Locate the cell with the specified text and output its (x, y) center coordinate. 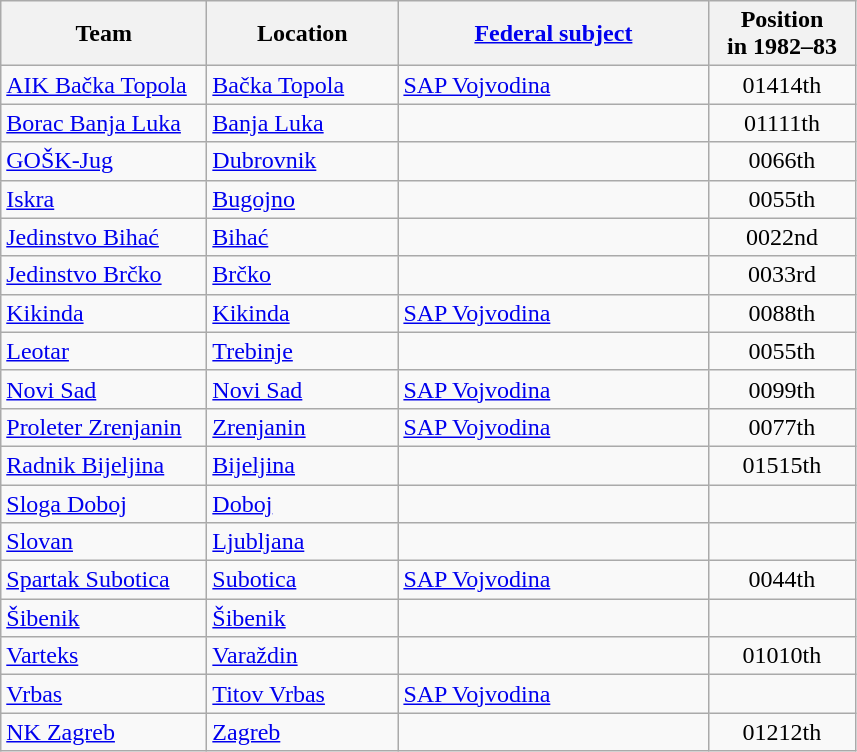
Federal subject (554, 34)
0077th (782, 427)
Team (104, 34)
Jedinstvo Bihać (104, 237)
Banja Luka (302, 123)
01414th (782, 85)
GOŠK-Jug (104, 161)
Spartak Subotica (104, 580)
0066th (782, 161)
Borac Banja Luka (104, 123)
AIK Bačka Topola (104, 85)
Dubrovnik (302, 161)
0099th (782, 389)
Trebinje (302, 351)
01212th (782, 732)
01111th (782, 123)
Location (302, 34)
0044th (782, 580)
Jedinstvo Brčko (104, 275)
Proleter Zrenjanin (104, 427)
0022nd (782, 237)
Bugojno (302, 199)
Zagreb (302, 732)
0033rd (782, 275)
0088th (782, 313)
Bihać (302, 237)
Varaždin (302, 656)
Positionin 1982–83 (782, 34)
01515th (782, 465)
Bačka Topola (302, 85)
Doboj (302, 503)
01010th (782, 656)
NK Zagreb (104, 732)
Bijeljina (302, 465)
Iskra (104, 199)
Titov Vrbas (302, 694)
Leotar (104, 351)
Varteks (104, 656)
Slovan (104, 542)
Brčko (302, 275)
Subotica (302, 580)
Ljubljana (302, 542)
Zrenjanin (302, 427)
Vrbas (104, 694)
Radnik Bijeljina (104, 465)
Sloga Doboj (104, 503)
